For the text-containing cell, return its midpoint in (X, Y) coordinate format. 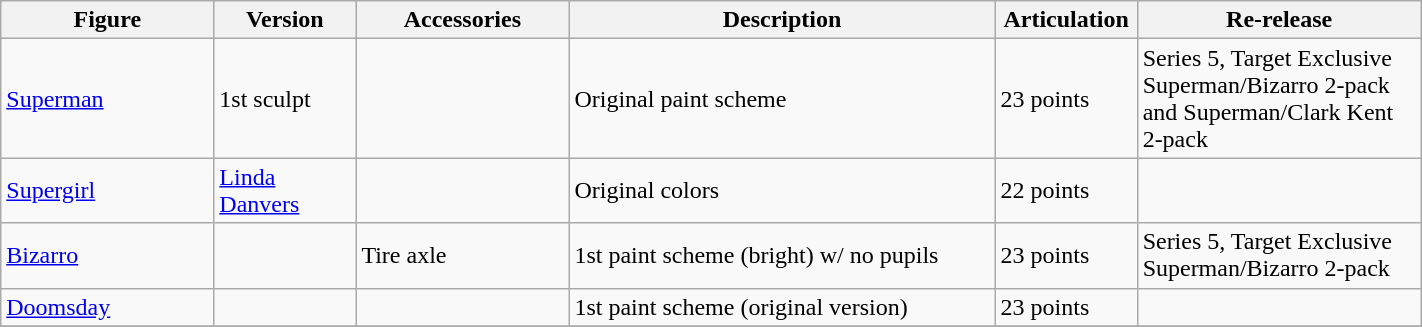
1st sculpt (285, 98)
Description (782, 20)
Bizarro (108, 256)
1st paint scheme (original version) (782, 307)
Superman (108, 98)
Accessories (462, 20)
Version (285, 20)
Figure (108, 20)
Supergirl (108, 190)
Doomsday (108, 307)
Re-release (1279, 20)
1st paint scheme (bright) w/ no pupils (782, 256)
Series 5, Target Exclusive Superman/Bizarro 2-pack and Superman/Clark Kent 2-pack (1279, 98)
22 points (1066, 190)
Articulation (1066, 20)
Tire axle (462, 256)
Original colors (782, 190)
Linda Danvers (285, 190)
Original paint scheme (782, 98)
Series 5, Target Exclusive Superman/Bizarro 2-pack (1279, 256)
